Pinpoint the cell where the given text exists, returning its (x, y) midpoint coordinate. 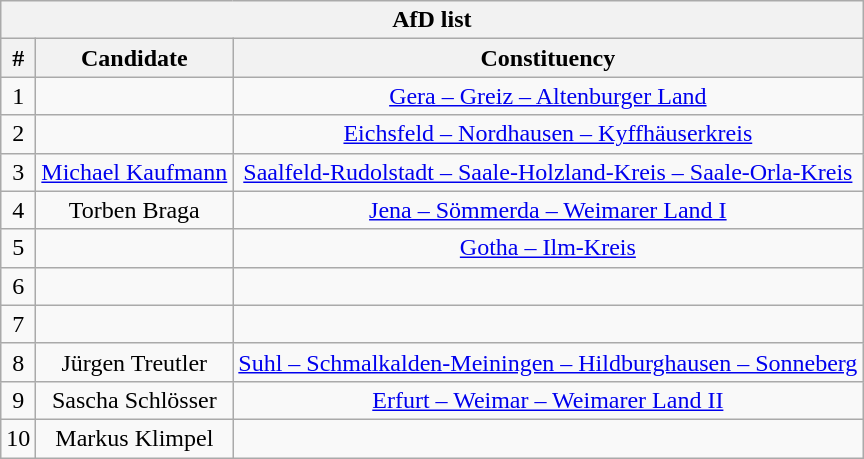
Gotha – Ilm-Kreis (548, 248)
2 (18, 134)
Jena – Sömmerda – Weimarer Land I (548, 210)
6 (18, 286)
Markus Klimpel (134, 438)
Constituency (548, 58)
Gera – Greiz – Altenburger Land (548, 96)
5 (18, 248)
Erfurt – Weimar – Weimarer Land II (548, 400)
4 (18, 210)
9 (18, 400)
Michael Kaufmann (134, 172)
# (18, 58)
Saalfeld-Rudolstadt – Saale-Holzland-Kreis – Saale-Orla-Kreis (548, 172)
1 (18, 96)
Suhl – Schmalkalden-Meiningen – Hildburghausen – Sonneberg (548, 362)
AfD list (432, 20)
Candidate (134, 58)
10 (18, 438)
7 (18, 324)
8 (18, 362)
Jürgen Treutler (134, 362)
Eichsfeld – Nordhausen – Kyffhäuserkreis (548, 134)
3 (18, 172)
Sascha Schlösser (134, 400)
Torben Braga (134, 210)
